For the text-containing cell, return its midpoint in [X, Y] coordinate format. 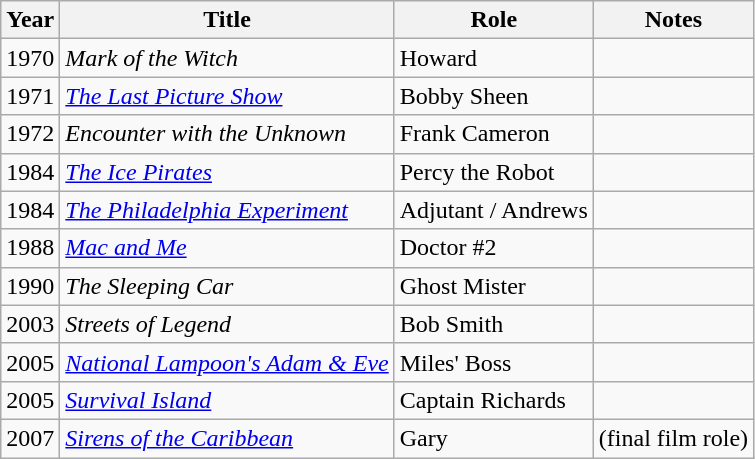
Bob Smith [494, 324]
The Philadelphia Experiment [227, 210]
Percy the Robot [494, 172]
Survival Island [227, 400]
Role [494, 20]
1990 [30, 286]
National Lampoon's Adam & Eve [227, 362]
Doctor #2 [494, 248]
1971 [30, 96]
1970 [30, 58]
Miles' Boss [494, 362]
The Sleeping Car [227, 286]
2003 [30, 324]
2007 [30, 438]
Notes [673, 20]
1988 [30, 248]
Streets of Legend [227, 324]
Gary [494, 438]
Mark of the Witch [227, 58]
Adjutant / Andrews [494, 210]
Captain Richards [494, 400]
Title [227, 20]
Sirens of the Caribbean [227, 438]
Howard [494, 58]
Year [30, 20]
The Ice Pirates [227, 172]
Ghost Mister [494, 286]
1972 [30, 134]
Encounter with the Unknown [227, 134]
Frank Cameron [494, 134]
The Last Picture Show [227, 96]
Bobby Sheen [494, 96]
(final film role) [673, 438]
Mac and Me [227, 248]
